Output the [x, y] coordinate of the center of the cell containing the given text.  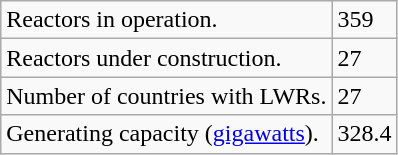
Reactors in operation. [166, 20]
Generating capacity (gigawatts). [166, 134]
Number of countries with LWRs. [166, 96]
328.4 [364, 134]
359 [364, 20]
Reactors under construction. [166, 58]
